Determine the (X, Y) coordinate at the center of the cell enclosing the given text.  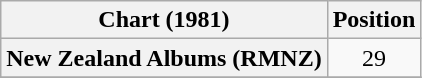
Position (374, 20)
New Zealand Albums (RMNZ) (164, 58)
Chart (1981) (164, 20)
29 (374, 58)
